Locate the cell with the specified text and output its [x, y] center coordinate. 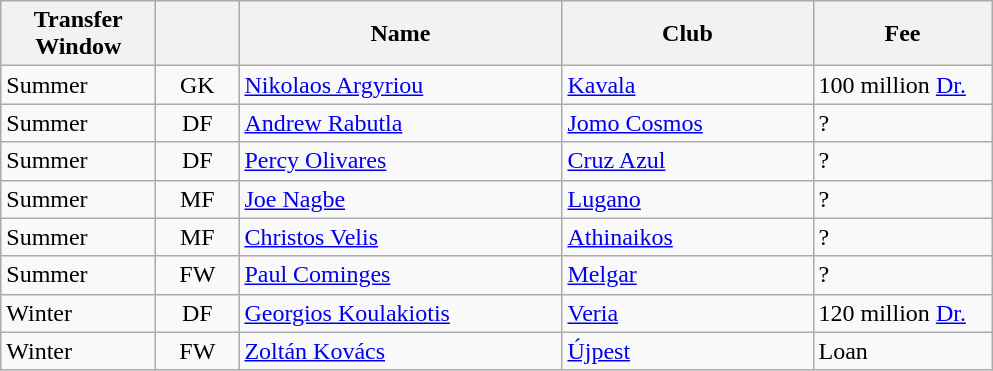
Christos Velis [400, 237]
Melgar [688, 275]
GK [198, 85]
Veria [688, 313]
100 million Dr. [902, 85]
Lugano [688, 199]
Percy Olivares [400, 161]
Paul Cominges [400, 275]
Loan [902, 351]
120 million Dr. [902, 313]
Georgios Koulakiotis [400, 313]
Transfer Window [78, 34]
Club [688, 34]
Zoltán Kovács [400, 351]
Joe Nagbe [400, 199]
Name [400, 34]
Újpest [688, 351]
Jomo Cosmos [688, 123]
Athinaikos [688, 237]
Fee [902, 34]
Nikolaos Argyriou [400, 85]
Kavala [688, 85]
Cruz Azul [688, 161]
Andrew Rabutla [400, 123]
